Scan for the cell matching the given text and deliver its [x, y] coordinate at center. 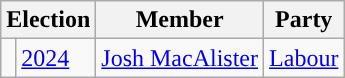
2024 [56, 58]
Labour [304, 58]
Member [180, 20]
Josh MacAlister [180, 58]
Party [304, 20]
Election [48, 20]
